Return (X, Y) of the center of cell containing provided text 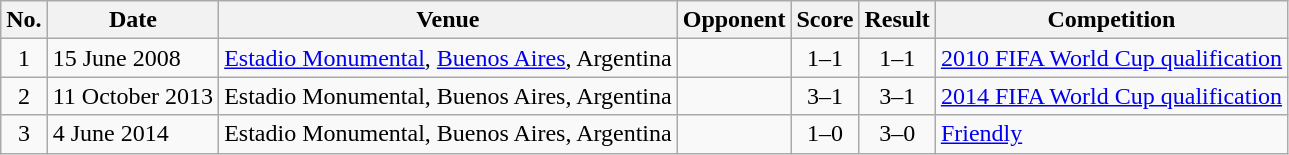
No. (24, 20)
Competition (1111, 20)
3 (24, 134)
Venue (448, 20)
2014 FIFA World Cup qualification (1111, 96)
Result (897, 20)
Friendly (1111, 134)
2 (24, 96)
1 (24, 58)
4 June 2014 (132, 134)
Opponent (734, 20)
11 October 2013 (132, 96)
3–0 (897, 134)
1–0 (825, 134)
Date (132, 20)
Score (825, 20)
2010 FIFA World Cup qualification (1111, 58)
15 June 2008 (132, 58)
